Output the [x, y] coordinate of the center of the cell containing the given text.  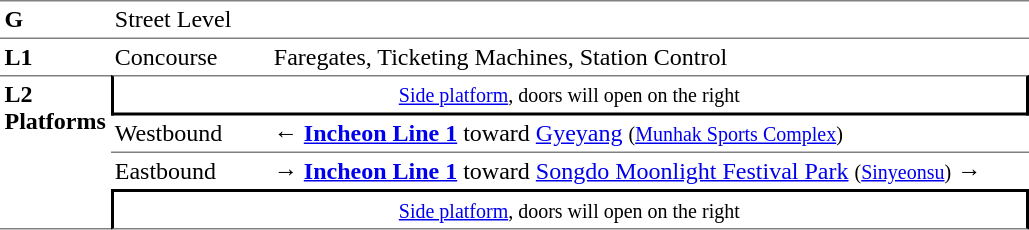
← Incheon Line 1 toward Gyeyang (Munhak Sports Complex) [648, 135]
G [55, 20]
Concourse [190, 57]
Street Level [190, 20]
L1 [55, 57]
L2Platforms [55, 152]
Faregates, Ticketing Machines, Station Control [648, 57]
Westbound [190, 135]
Eastbound [190, 171]
→ Incheon Line 1 toward Songdo Moonlight Festival Park (Sinyeonsu) → [648, 171]
